Locate the cell with the specified text and output its (X, Y) center coordinate. 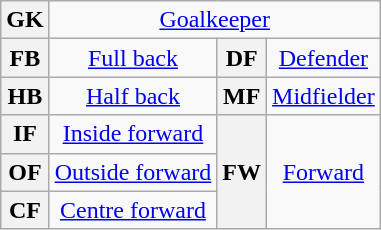
Full back (133, 58)
FB (25, 58)
FW (242, 172)
HB (25, 96)
OF (25, 172)
MF (242, 96)
Goalkeeper (214, 20)
GK (25, 20)
Defender (324, 58)
Midfielder (324, 96)
Half back (133, 96)
Forward (324, 172)
Outside forward (133, 172)
CF (25, 210)
Centre forward (133, 210)
DF (242, 58)
IF (25, 134)
Inside forward (133, 134)
